Return (X, Y) of the center of cell containing provided text 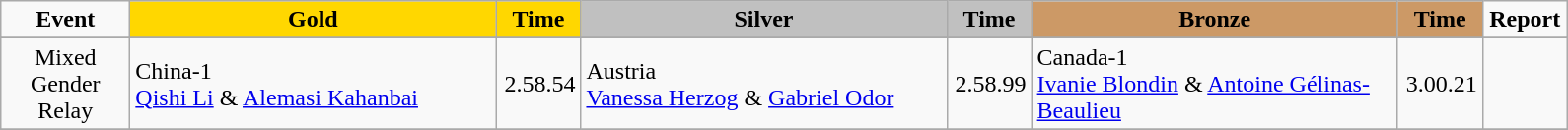
3.00.21 (1440, 84)
Austria Vanessa Herzog & Gabriel Odor (763, 84)
2.58.54 (538, 84)
Canada-1 Ivanie Blondin & Antoine Gélinas-Beaulieu (1215, 84)
Gold (314, 20)
Event (65, 20)
2.58.99 (989, 84)
Bronze (1215, 20)
Mixed Gender Relay (65, 84)
Report (1525, 20)
Silver (763, 20)
China-1 Qishi Li & Alemasi Kahanbai (314, 84)
